Find where the given text appears and provide that cell's center as (x, y) coordinate. 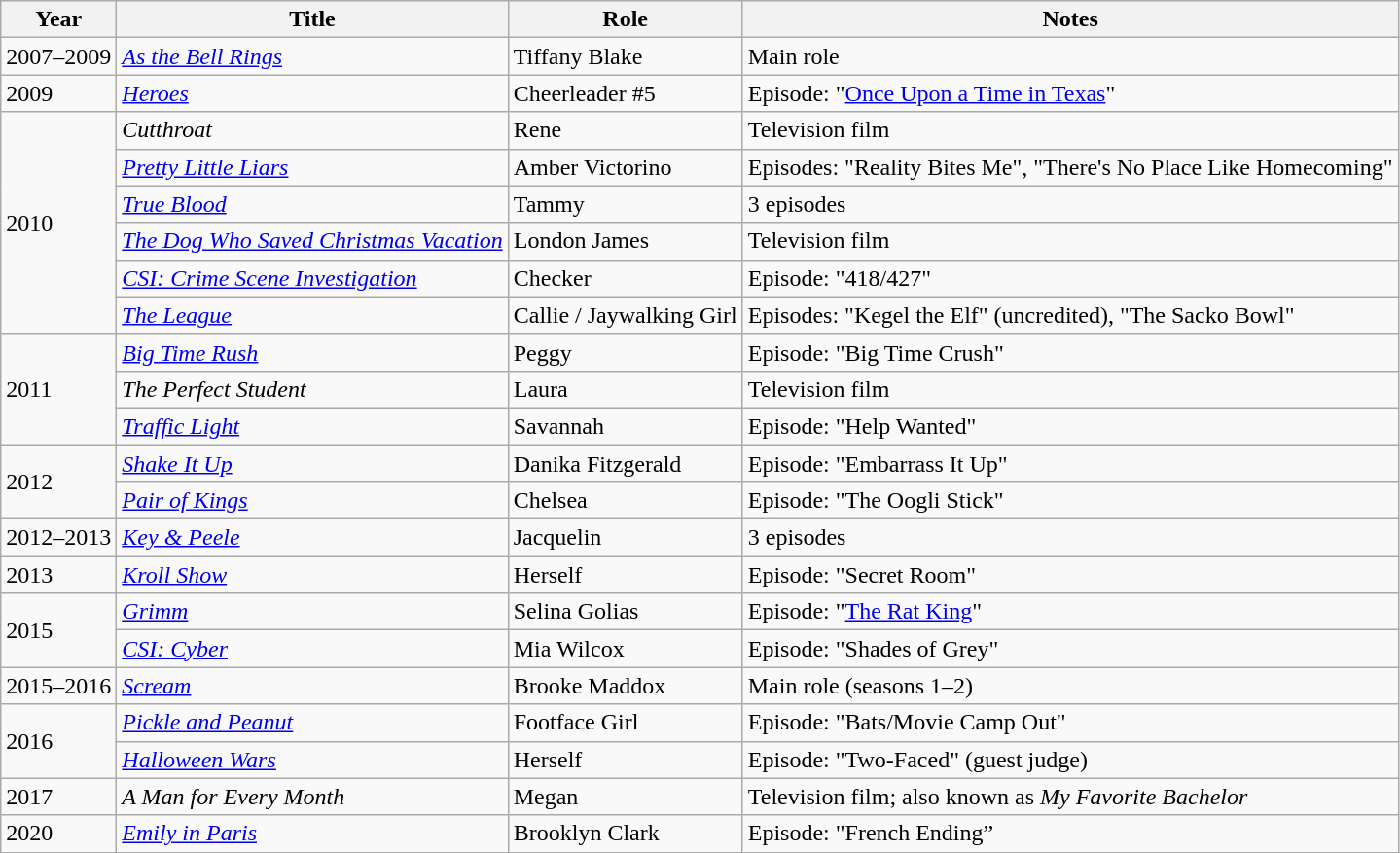
Laura (625, 389)
2015–2016 (58, 686)
The League (312, 315)
True Blood (312, 204)
CSI: Crime Scene Investigation (312, 278)
2012 (58, 482)
Tiffany Blake (625, 56)
Kroll Show (312, 575)
Mia Wilcox (625, 649)
Episode: "Shades of Grey" (1070, 649)
Big Time Rush (312, 352)
Cheerleader #5 (625, 93)
Episodes: "Kegel the Elf" (uncredited), "The Sacko Bowl" (1070, 315)
Jacquelin (625, 538)
Television film; also known as My Favorite Bachelor (1070, 797)
Episode: "Help Wanted" (1070, 426)
2020 (58, 834)
Episode: "Embarrass It Up" (1070, 464)
Chelsea (625, 501)
Episode: "Two-Faced" (guest judge) (1070, 760)
Danika Fitzgerald (625, 464)
Brooklyn Clark (625, 834)
2011 (58, 389)
2017 (58, 797)
Episode: "Big Time Crush" (1070, 352)
Callie / Jaywalking Girl (625, 315)
Episode: "French Ending” (1070, 834)
Megan (625, 797)
2007–2009 (58, 56)
Emily in Paris (312, 834)
Role (625, 19)
Footface Girl (625, 723)
Year (58, 19)
Main role (1070, 56)
Brooke Maddox (625, 686)
The Perfect Student (312, 389)
Episode: "The Oogli Stick" (1070, 501)
2015 (58, 630)
Savannah (625, 426)
Peggy (625, 352)
2016 (58, 741)
Checker (625, 278)
2009 (58, 93)
2013 (58, 575)
As the Bell Rings (312, 56)
Traffic Light (312, 426)
CSI: Cyber (312, 649)
Notes (1070, 19)
2010 (58, 223)
Shake It Up (312, 464)
Cutthroat (312, 130)
Episode: "Secret Room" (1070, 575)
Episode: "Once Upon a Time in Texas" (1070, 93)
Pickle and Peanut (312, 723)
London James (625, 241)
Halloween Wars (312, 760)
Tammy (625, 204)
Amber Victorino (625, 167)
Pretty Little Liars (312, 167)
Rene (625, 130)
Pair of Kings (312, 501)
Episode: "The Rat King" (1070, 612)
2012–2013 (58, 538)
A Man for Every Month (312, 797)
Episode: "418/427" (1070, 278)
Title (312, 19)
Episodes: "Reality Bites Me", "There's No Place Like Homecoming" (1070, 167)
Main role (seasons 1–2) (1070, 686)
Selina Golias (625, 612)
Episode: "Bats/Movie Camp Out" (1070, 723)
Heroes (312, 93)
Grimm (312, 612)
Scream (312, 686)
Key & Peele (312, 538)
The Dog Who Saved Christmas Vacation (312, 241)
